For the text-containing cell, return its midpoint in (x, y) coordinate format. 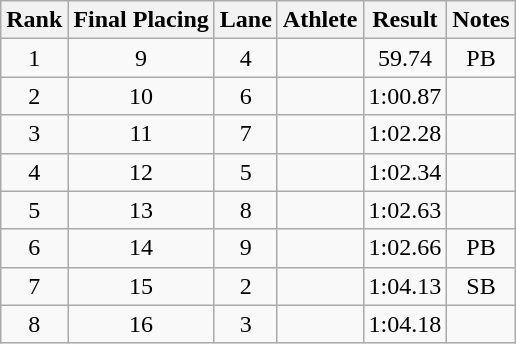
SB (481, 286)
11 (141, 134)
Final Placing (141, 20)
Result (405, 20)
15 (141, 286)
Lane (246, 20)
10 (141, 96)
14 (141, 248)
1:00.87 (405, 96)
1:02.28 (405, 134)
1:02.63 (405, 210)
12 (141, 172)
Athlete (320, 20)
59.74 (405, 58)
1 (34, 58)
13 (141, 210)
1:04.18 (405, 324)
1:04.13 (405, 286)
1:02.66 (405, 248)
16 (141, 324)
1:02.34 (405, 172)
Rank (34, 20)
Notes (481, 20)
